For the text-containing cell, return its midpoint in (x, y) coordinate format. 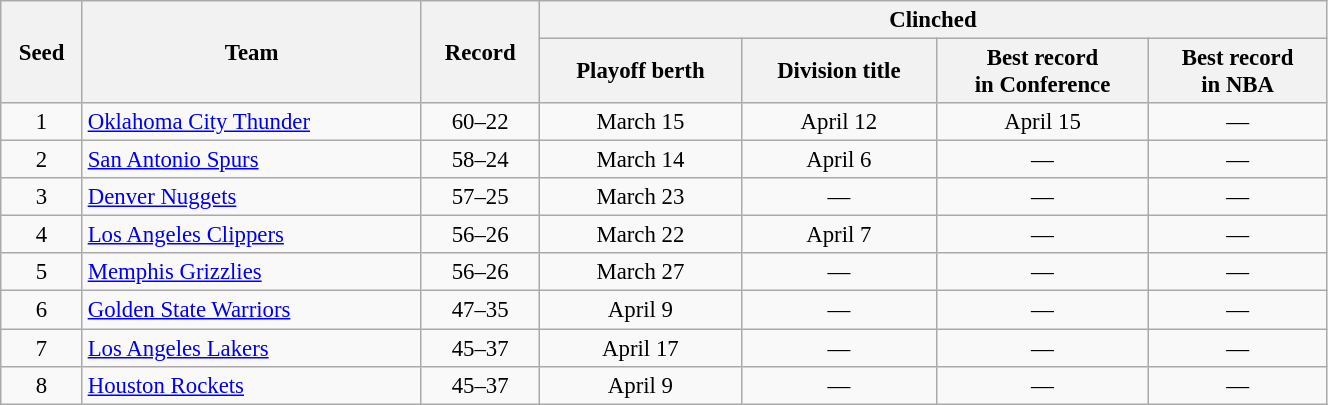
47–35 (480, 310)
58–24 (480, 160)
March 27 (640, 273)
Team (252, 52)
Los Angeles Clippers (252, 235)
4 (42, 235)
April 12 (838, 122)
6 (42, 310)
San Antonio Spurs (252, 160)
Seed (42, 52)
Best record in NBA (1238, 72)
Clinched (932, 20)
57–25 (480, 197)
Denver Nuggets (252, 197)
Best record in Conference (1042, 72)
Los Angeles Lakers (252, 348)
March 14 (640, 160)
Memphis Grizzlies (252, 273)
Houston Rockets (252, 385)
Playoff berth (640, 72)
5 (42, 273)
April 7 (838, 235)
1 (42, 122)
60–22 (480, 122)
2 (42, 160)
Oklahoma City Thunder (252, 122)
Division title (838, 72)
March 15 (640, 122)
Golden State Warriors (252, 310)
April 6 (838, 160)
8 (42, 385)
April 17 (640, 348)
3 (42, 197)
Record (480, 52)
April 15 (1042, 122)
7 (42, 348)
March 23 (640, 197)
March 22 (640, 235)
